From the cell containing the given text, extract its center point as (X, Y) coordinate. 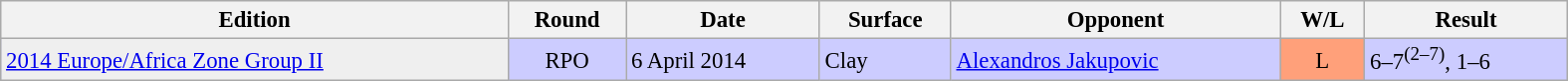
6 April 2014 (723, 60)
Clay (885, 60)
W/L (1322, 20)
Round (566, 20)
Date (723, 20)
Opponent (1115, 20)
6–7(2–7), 1–6 (1465, 60)
2014 Europe/Africa Zone Group II (255, 60)
Edition (255, 20)
RPO (566, 60)
Result (1465, 20)
Surface (885, 20)
L (1322, 60)
Alexandros Jakupovic (1115, 60)
